Pinpoint the cell where the given text exists, returning its [X, Y] midpoint coordinate. 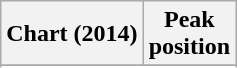
Peak position [189, 34]
Chart (2014) [72, 34]
